From the cell containing the given text, extract its center point as (X, Y) coordinate. 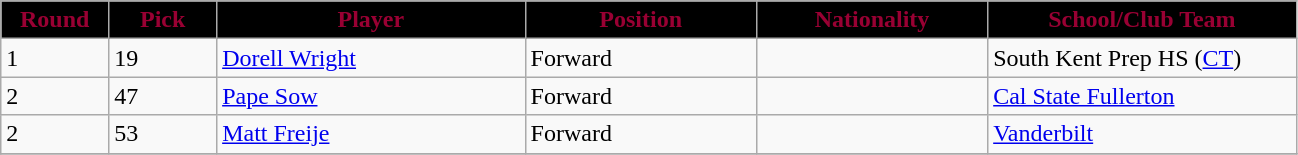
Vanderbilt (1142, 134)
19 (163, 58)
Round (55, 20)
Cal State Fullerton (1142, 96)
School/Club Team (1142, 20)
1 (55, 58)
South Kent Prep HS (CT) (1142, 58)
Player (371, 20)
Pick (163, 20)
53 (163, 134)
Pape Sow (371, 96)
Dorell Wright (371, 58)
Position (640, 20)
Nationality (872, 20)
47 (163, 96)
Matt Freije (371, 134)
